Capture the cell that displays the provided text and extract its (X, Y) central coordinate. 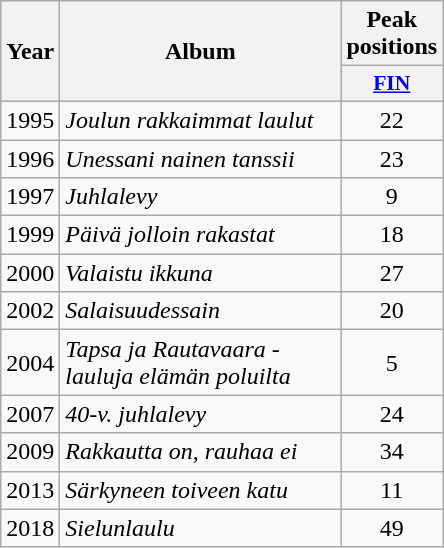
20 (392, 311)
Sielunlaulu (200, 528)
2018 (30, 528)
2009 (30, 452)
Juhlalevy (200, 197)
Rakkautta on, rauhaa ei (200, 452)
40-v. juhlalevy (200, 414)
1996 (30, 159)
11 (392, 490)
1995 (30, 120)
23 (392, 159)
2013 (30, 490)
49 (392, 528)
Särkyneen toiveen katu (200, 490)
Salaisuudessain (200, 311)
2004 (30, 362)
2007 (30, 414)
Peak positions (392, 34)
Joulun rakkaimmat laulut (200, 120)
18 (392, 235)
1997 (30, 197)
9 (392, 197)
2000 (30, 273)
1999 (30, 235)
Valaistu ikkuna (200, 273)
Tapsa ja Rautavaara - lauluja elämän poluilta (200, 362)
22 (392, 120)
2002 (30, 311)
5 (392, 362)
34 (392, 452)
Päivä jolloin rakastat (200, 235)
FIN (392, 84)
27 (392, 273)
Unessani nainen tanssii (200, 159)
24 (392, 414)
Album (200, 52)
Year (30, 52)
